Find where the given text appears and provide that cell's center as [X, Y] coordinate. 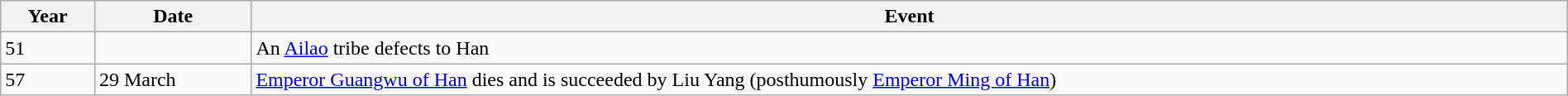
Emperor Guangwu of Han dies and is succeeded by Liu Yang (posthumously Emperor Ming of Han) [910, 79]
An Ailao tribe defects to Han [910, 48]
Year [48, 17]
Event [910, 17]
57 [48, 79]
29 March [172, 79]
51 [48, 48]
Date [172, 17]
